Find where the given text appears and provide that cell's center as (X, Y) coordinate. 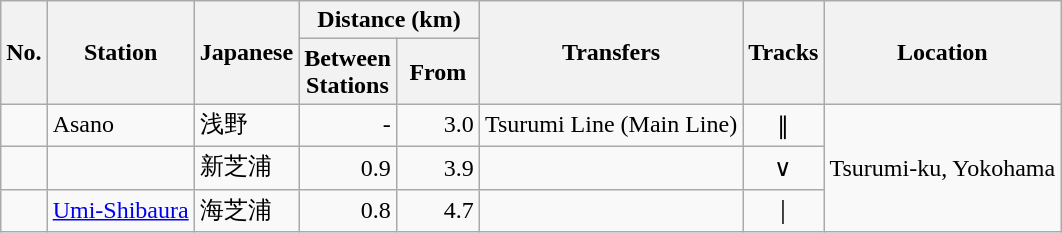
Transfers (610, 52)
∥ (784, 126)
3.9 (438, 168)
0.8 (348, 210)
Tsurumi-ku, Yokohama (942, 168)
新芝浦 (246, 168)
3.0 (438, 126)
0.9 (348, 168)
Asano (120, 126)
Distance (km) (390, 20)
∨ (784, 168)
Location (942, 52)
浅野 (246, 126)
海芝浦 (246, 210)
BetweenStations (348, 72)
Tracks (784, 52)
From (438, 72)
Tsurumi Line (Main Line) (610, 126)
Japanese (246, 52)
4.7 (438, 210)
｜ (784, 210)
No. (24, 52)
- (348, 126)
Umi-Shibaura (120, 210)
Station (120, 52)
